From the cell containing the given text, extract its center point as (X, Y) coordinate. 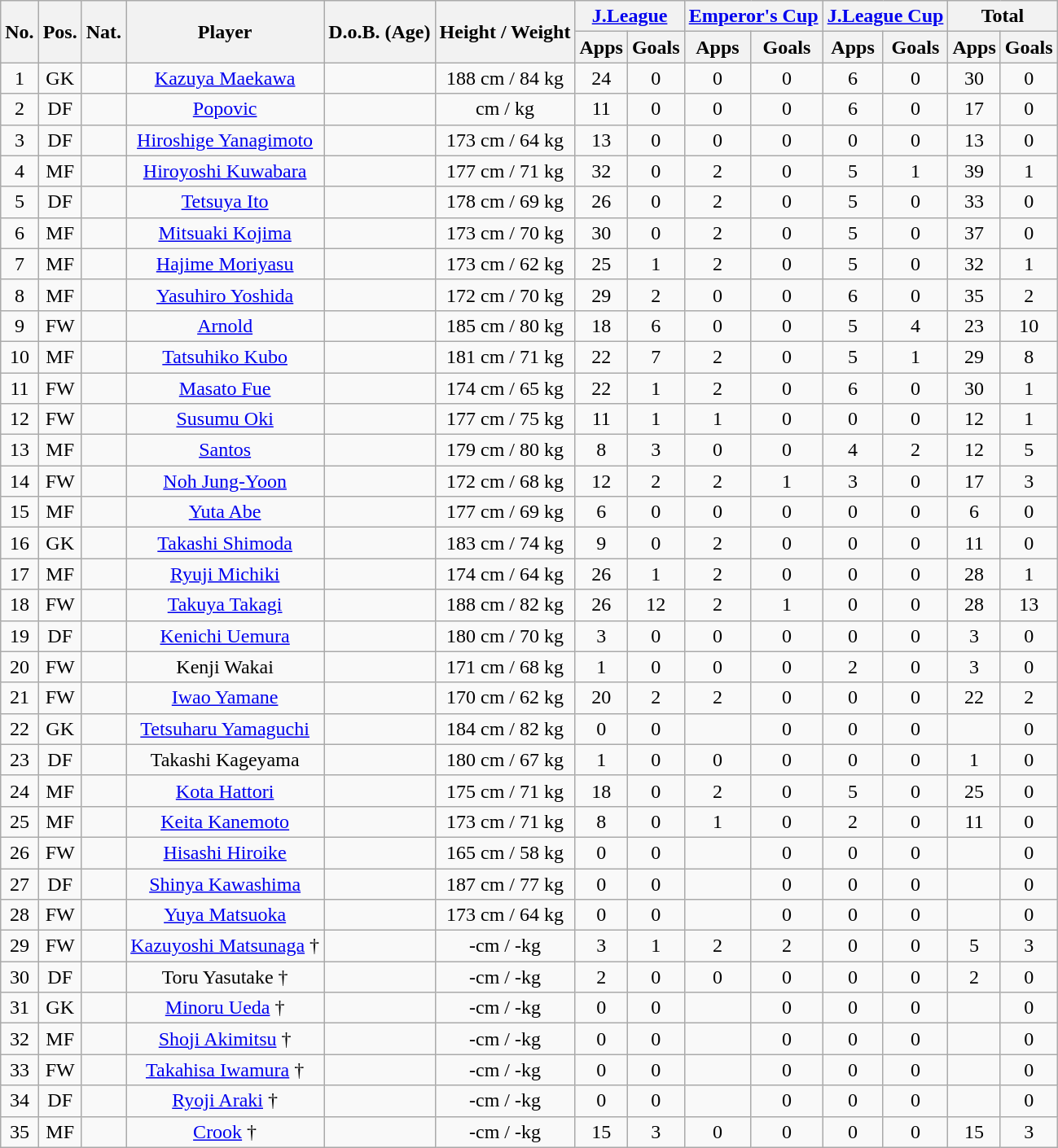
Ryoji Araki † (225, 1101)
Hiroyoshi Kuwabara (225, 171)
Yuya Matsuoka (225, 915)
31 (20, 1008)
Pos. (60, 32)
37 (974, 233)
Arnold (225, 326)
Crook † (225, 1132)
Total (1003, 16)
Minoru Ueda † (225, 1008)
177 cm / 69 kg (505, 512)
Takashi Kageyama (225, 760)
Height / Weight (505, 32)
Kenichi Uemura (225, 636)
19 (20, 636)
Hajime Moriyasu (225, 264)
34 (20, 1101)
27 (20, 883)
170 cm / 62 kg (505, 698)
14 (20, 481)
187 cm / 77 kg (505, 883)
Nat. (103, 32)
173 cm / 70 kg (505, 233)
No. (20, 32)
174 cm / 65 kg (505, 388)
39 (974, 171)
Takashi Shimoda (225, 543)
Tatsuhiko Kubo (225, 357)
16 (20, 543)
184 cm / 82 kg (505, 729)
172 cm / 68 kg (505, 481)
Kota Hattori (225, 791)
Susumu Oki (225, 419)
171 cm / 68 kg (505, 667)
181 cm / 71 kg (505, 357)
172 cm / 70 kg (505, 295)
Masato Fue (225, 388)
Ryuji Michiki (225, 574)
Kazuyoshi Matsunaga † (225, 946)
Tetsuya Ito (225, 202)
Hisashi Hiroike (225, 852)
183 cm / 74 kg (505, 543)
179 cm / 80 kg (505, 450)
180 cm / 70 kg (505, 636)
Toru Yasutake † (225, 977)
180 cm / 67 kg (505, 760)
Keita Kanemoto (225, 822)
Kazuya Maekawa (225, 78)
Hiroshige Yanagimoto (225, 140)
173 cm / 71 kg (505, 822)
Iwao Yamane (225, 698)
Takuya Takagi (225, 605)
Takahisa Iwamura † (225, 1070)
188 cm / 84 kg (505, 78)
173 cm / 62 kg (505, 264)
J.League Cup (885, 16)
Kenji Wakai (225, 667)
Mitsuaki Kojima (225, 233)
175 cm / 71 kg (505, 791)
Shoji Akimitsu † (225, 1039)
Player (225, 32)
Tetsuharu Yamaguchi (225, 729)
185 cm / 80 kg (505, 326)
Santos (225, 450)
188 cm / 82 kg (505, 605)
177 cm / 71 kg (505, 171)
Shinya Kawashima (225, 883)
J.League (630, 16)
178 cm / 69 kg (505, 202)
Yuta Abe (225, 512)
Noh Jung-Yoon (225, 481)
165 cm / 58 kg (505, 852)
cm / kg (505, 109)
Emperor's Cup (753, 16)
21 (20, 698)
Popovic (225, 109)
D.o.B. (Age) (380, 32)
177 cm / 75 kg (505, 419)
Yasuhiro Yoshida (225, 295)
174 cm / 64 kg (505, 574)
